Search for the cell housing the specified text and yield its (x, y) center coordinate. 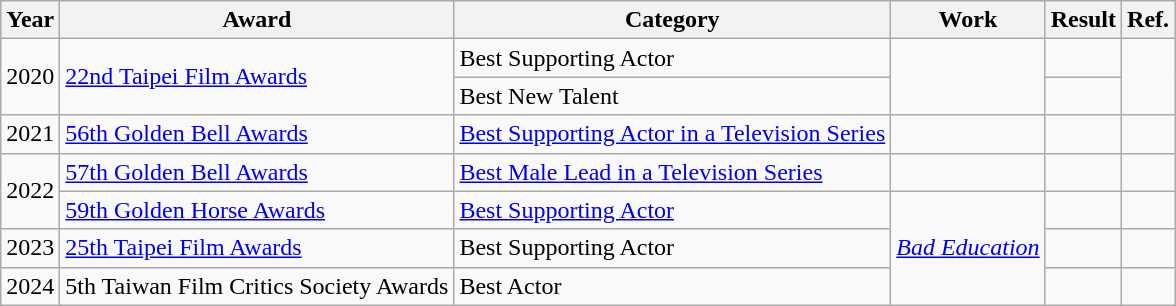
56th Golden Bell Awards (257, 134)
Best Actor (672, 286)
Year (30, 20)
Result (1083, 20)
2023 (30, 248)
Work (968, 20)
Ref. (1148, 20)
2022 (30, 191)
2021 (30, 134)
Best Supporting Actor in a Television Series (672, 134)
Award (257, 20)
Best Male Lead in a Television Series (672, 172)
2024 (30, 286)
59th Golden Horse Awards (257, 210)
Best New Talent (672, 96)
5th Taiwan Film Critics Society Awards (257, 286)
25th Taipei Film Awards (257, 248)
22nd Taipei Film Awards (257, 77)
Category (672, 20)
57th Golden Bell Awards (257, 172)
2020 (30, 77)
Bad Education (968, 248)
